Search for the cell housing the specified text and yield its (x, y) center coordinate. 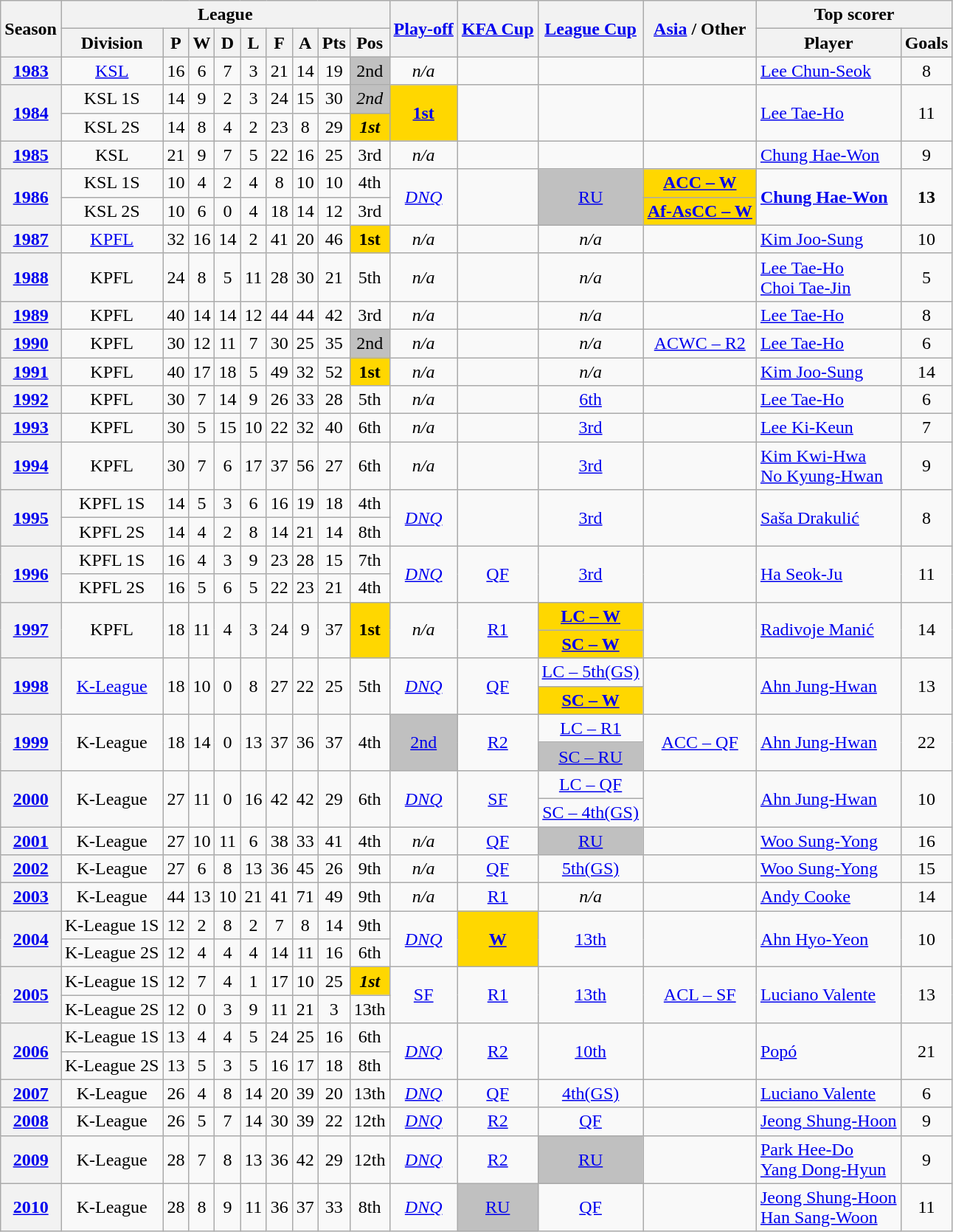
1992 (31, 400)
1983 (31, 71)
1 (254, 981)
Jeong Shung-Hoon (828, 1121)
LC – W (590, 616)
2005 (31, 995)
ACC – QF (699, 742)
1984 (31, 113)
ACC – W (699, 183)
2003 (31, 897)
Goals (926, 43)
45 (305, 869)
Season (31, 29)
Kim Kwi-HwaNo Kyung-Hwan (828, 466)
1991 (31, 371)
4th(GS) (590, 1093)
LC – QF (590, 784)
2008 (31, 1121)
71 (305, 897)
1994 (31, 466)
D (227, 43)
35 (333, 343)
SC – 4th(GS) (590, 812)
1998 (31, 686)
Lee Tae-HoChoi Tae-Jin (828, 277)
P (176, 43)
LC – 5th(GS) (590, 672)
Saša Drakulić (828, 518)
Play-off (423, 29)
L (254, 43)
1989 (31, 315)
League (225, 15)
Top scorer (854, 15)
1990 (31, 343)
2001 (31, 840)
Radivoje Manić (828, 630)
1988 (31, 277)
2009 (31, 1160)
Player (828, 43)
Division (111, 43)
5th(GS) (590, 869)
1993 (31, 428)
Pts (333, 43)
1995 (31, 518)
1985 (31, 155)
League Cup (590, 29)
2006 (31, 1051)
A (305, 43)
F (279, 43)
7th (370, 560)
46 (333, 239)
1987 (31, 239)
2010 (31, 1207)
KFA Cup (497, 29)
1999 (31, 742)
2002 (31, 869)
1996 (31, 574)
Lee Chun-Seok (828, 71)
ACL – SF (699, 995)
Jeong Shung-HoonHan Sang-Woon (828, 1207)
10th (590, 1051)
Andy Cooke (828, 897)
SC – RU (590, 756)
Asia / Other (699, 29)
Ahn Hyo-Yeon (828, 939)
ACWC – R2 (699, 343)
Popó (828, 1051)
38 (279, 840)
2000 (31, 798)
1986 (31, 197)
1997 (31, 630)
Pos (370, 43)
2004 (31, 939)
Lee Ki-Keun (828, 428)
Ha Seok-Ju (828, 574)
52 (333, 371)
2007 (31, 1093)
Af-AsCC – W (699, 211)
Park Hee-DoYang Dong-Hyun (828, 1160)
56 (305, 466)
LC – R1 (590, 728)
